Locate the cell with the specified text and output its [x, y] center coordinate. 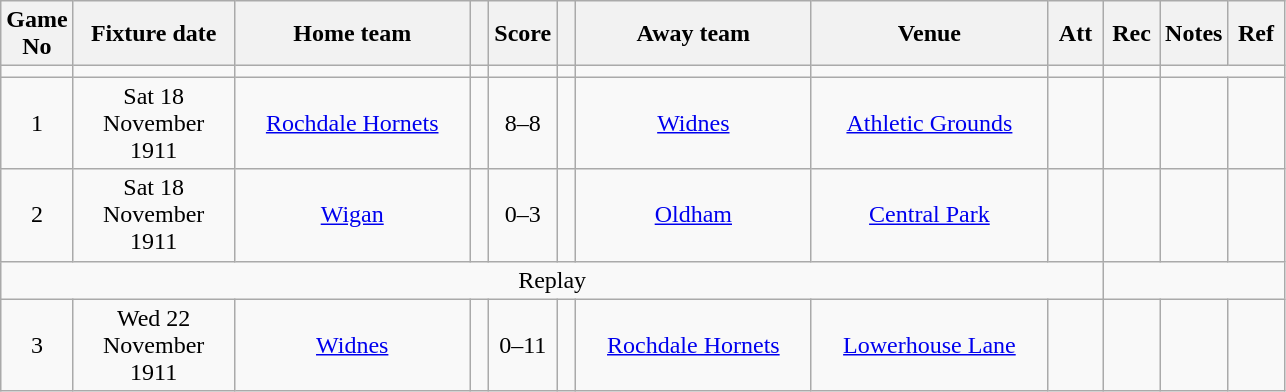
Rec [1132, 34]
Score [523, 34]
Game No [37, 34]
2 [37, 215]
8–8 [523, 123]
Lowerhouse Lane [929, 345]
Replay [552, 280]
Home team [352, 34]
1 [37, 123]
Fixture date [154, 34]
Notes [1194, 34]
Att [1075, 34]
Venue [929, 34]
0–11 [523, 345]
Wigan [352, 215]
Athletic Grounds [929, 123]
0–3 [523, 215]
Ref [1256, 34]
Away team [693, 34]
Central Park [929, 215]
3 [37, 345]
Oldham [693, 215]
Wed 22 November 1911 [154, 345]
